Determine the (x, y) coordinate at the center of the cell enclosing the given text.  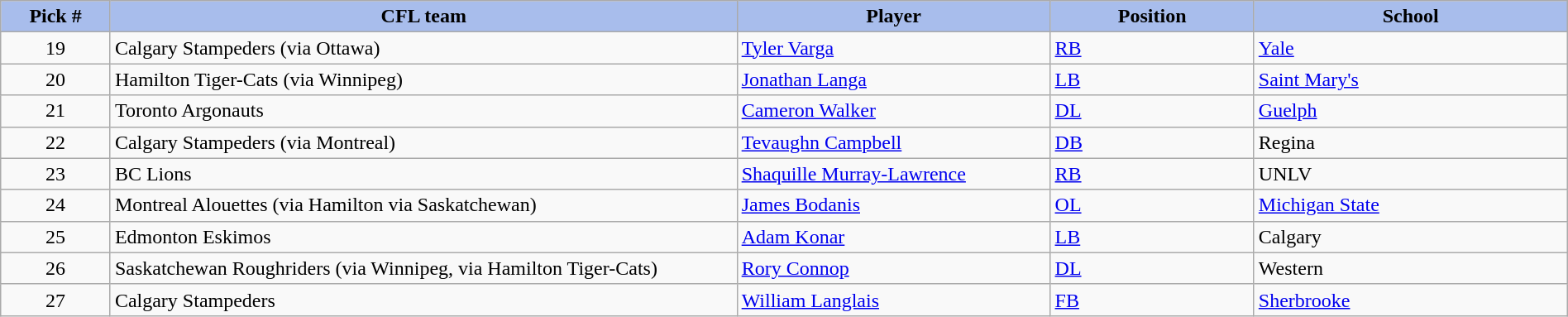
James Bodanis (893, 205)
Player (893, 17)
Tyler Varga (893, 48)
Hamilton Tiger-Cats (via Winnipeg) (423, 79)
19 (56, 48)
27 (56, 300)
25 (56, 237)
24 (56, 205)
23 (56, 174)
UNLV (1411, 174)
Jonathan Langa (893, 79)
Shaquille Murray-Lawrence (893, 174)
26 (56, 268)
Toronto Argonauts (423, 111)
FB (1152, 300)
Saskatchewan Roughriders (via Winnipeg, via Hamilton Tiger-Cats) (423, 268)
Adam Konar (893, 237)
Cameron Walker (893, 111)
Calgary Stampeders (via Montreal) (423, 142)
DB (1152, 142)
Edmonton Eskimos (423, 237)
Montreal Alouettes (via Hamilton via Saskatchewan) (423, 205)
Saint Mary's (1411, 79)
Michigan State (1411, 205)
Western (1411, 268)
Tevaughn Campbell (893, 142)
22 (56, 142)
Sherbrooke (1411, 300)
Guelph (1411, 111)
Yale (1411, 48)
OL (1152, 205)
School (1411, 17)
Calgary Stampeders (423, 300)
BC Lions (423, 174)
William Langlais (893, 300)
CFL team (423, 17)
20 (56, 79)
Position (1152, 17)
Calgary Stampeders (via Ottawa) (423, 48)
Rory Connop (893, 268)
Regina (1411, 142)
Pick # (56, 17)
21 (56, 111)
Calgary (1411, 237)
